Identify which cell holds the provided text, then report its [X, Y] central coordinate. 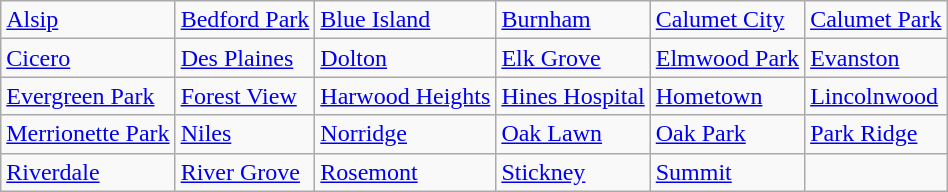
Harwood Heights [406, 96]
Calumet Park [876, 20]
Norridge [406, 134]
Burnham [573, 20]
Niles [245, 134]
Alsip [88, 20]
Blue Island [406, 20]
Calumet City [727, 20]
Elmwood Park [727, 58]
Rosemont [406, 172]
Stickney [573, 172]
Elk Grove [573, 58]
Cicero [88, 58]
Evanston [876, 58]
River Grove [245, 172]
Lincolnwood [876, 96]
Evergreen Park [88, 96]
Merrionette Park [88, 134]
Hines Hospital [573, 96]
Summit [727, 172]
Hometown [727, 96]
Park Ridge [876, 134]
Forest View [245, 96]
Oak Lawn [573, 134]
Riverdale [88, 172]
Oak Park [727, 134]
Dolton [406, 58]
Des Plaines [245, 58]
Bedford Park [245, 20]
